Capture the cell that displays the provided text and extract its (x, y) central coordinate. 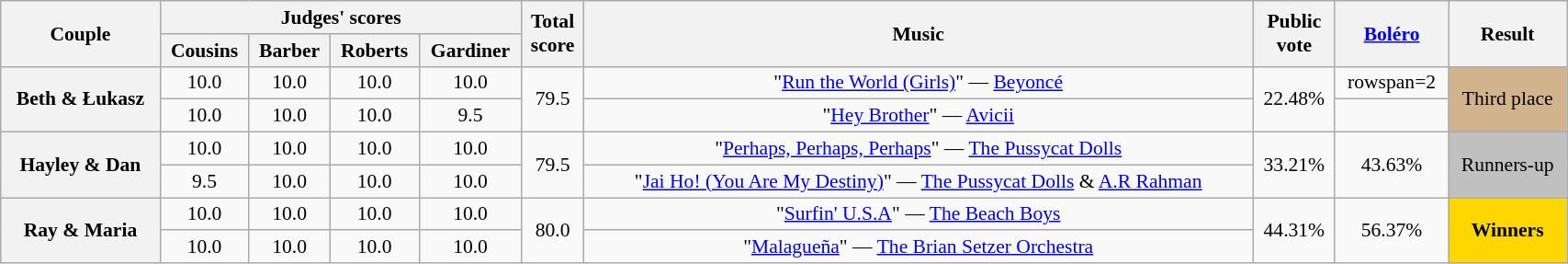
"Jai Ho! (You Are My Destiny)" — The Pussycat Dolls & A.R Rahman (919, 181)
"Surfin' U.S.A" — The Beach Boys (919, 214)
"Run the World (Girls)" — Beyoncé (919, 83)
80.0 (553, 230)
44.31% (1293, 230)
56.37% (1391, 230)
Roberts (375, 51)
Music (919, 33)
Couple (81, 33)
"Hey Brother" — Avicii (919, 116)
Runners-up (1508, 166)
Publicvote (1293, 33)
22.48% (1293, 99)
Ray & Maria (81, 230)
Barber (289, 51)
43.63% (1391, 166)
Hayley & Dan (81, 166)
Winners (1508, 230)
33.21% (1293, 166)
Beth & Łukasz (81, 99)
Result (1508, 33)
"Perhaps, Perhaps, Perhaps" — The Pussycat Dolls (919, 149)
Boléro (1391, 33)
Gardiner (470, 51)
"Malagueña" — The Brian Setzer Orchestra (919, 247)
Third place (1508, 99)
Cousins (204, 51)
rowspan=2 (1391, 83)
Judges' scores (341, 17)
Totalscore (553, 33)
